Determine the (X, Y) coordinate at the center of the cell enclosing the given text.  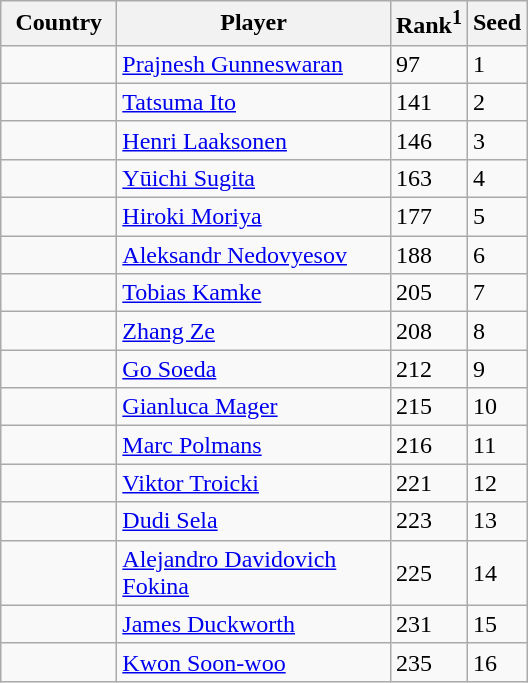
Rank1 (428, 24)
Dudi Sela (254, 521)
15 (496, 624)
Kwon Soon-woo (254, 662)
212 (428, 369)
14 (496, 572)
Yūichi Sugita (254, 178)
7 (496, 293)
146 (428, 140)
163 (428, 178)
13 (496, 521)
Viktor Troicki (254, 483)
2 (496, 102)
205 (428, 293)
Go Soeda (254, 369)
Alejandro Davidovich Fokina (254, 572)
5 (496, 217)
223 (428, 521)
231 (428, 624)
Henri Laaksonen (254, 140)
Prajnesh Gunneswaran (254, 64)
Hiroki Moriya (254, 217)
16 (496, 662)
Tatsuma Ito (254, 102)
Zhang Ze (254, 331)
97 (428, 64)
Seed (496, 24)
12 (496, 483)
Tobias Kamke (254, 293)
6 (496, 255)
Aleksandr Nedovyesov (254, 255)
James Duckworth (254, 624)
3 (496, 140)
188 (428, 255)
1 (496, 64)
Marc Polmans (254, 445)
221 (428, 483)
11 (496, 445)
Gianluca Mager (254, 407)
216 (428, 445)
4 (496, 178)
235 (428, 662)
208 (428, 331)
225 (428, 572)
8 (496, 331)
Country (59, 24)
177 (428, 217)
10 (496, 407)
Player (254, 24)
141 (428, 102)
215 (428, 407)
9 (496, 369)
